Search for the cell housing the specified text and yield its [X, Y] center coordinate. 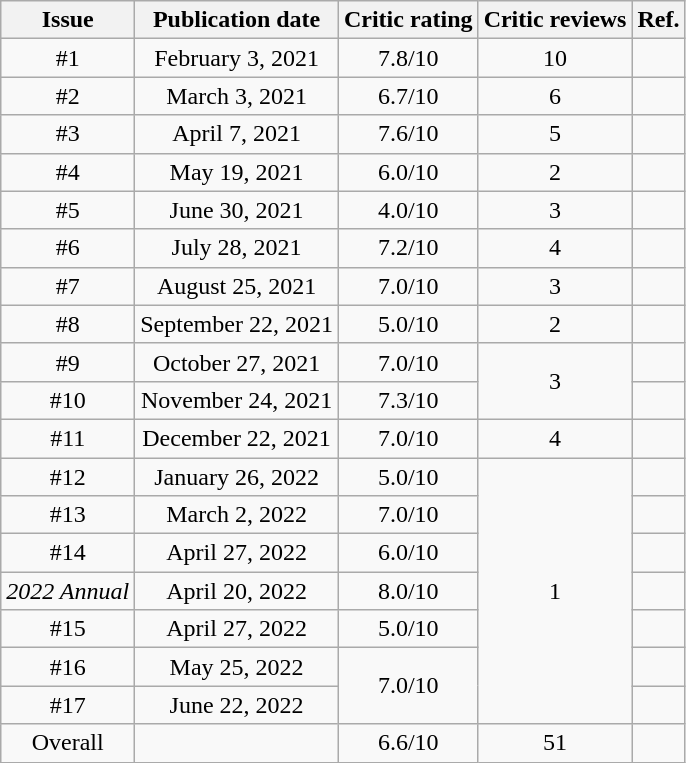
#10 [68, 400]
6 [555, 96]
December 22, 2021 [237, 438]
September 22, 2021 [237, 324]
1 [555, 591]
6.6/10 [408, 743]
October 27, 2021 [237, 362]
4.0/10 [408, 210]
February 3, 2021 [237, 58]
May 19, 2021 [237, 172]
#7 [68, 286]
#1 [68, 58]
Critic reviews [555, 20]
8.0/10 [408, 591]
#14 [68, 553]
June 30, 2021 [237, 210]
July 28, 2021 [237, 248]
April 20, 2022 [237, 591]
November 24, 2021 [237, 400]
#3 [68, 134]
7.2/10 [408, 248]
Overall [68, 743]
51 [555, 743]
#9 [68, 362]
March 2, 2022 [237, 515]
#5 [68, 210]
5 [555, 134]
April 7, 2021 [237, 134]
Ref. [658, 20]
#15 [68, 629]
May 25, 2022 [237, 667]
March 3, 2021 [237, 96]
Issue [68, 20]
#13 [68, 515]
6.7/10 [408, 96]
2022 Annual [68, 591]
7.8/10 [408, 58]
#6 [68, 248]
January 26, 2022 [237, 477]
7.3/10 [408, 400]
Publication date [237, 20]
#8 [68, 324]
#2 [68, 96]
10 [555, 58]
#11 [68, 438]
Critic rating [408, 20]
#17 [68, 705]
#4 [68, 172]
#12 [68, 477]
7.6/10 [408, 134]
August 25, 2021 [237, 286]
June 22, 2022 [237, 705]
#16 [68, 667]
